Search for the cell housing the specified text and yield its (X, Y) center coordinate. 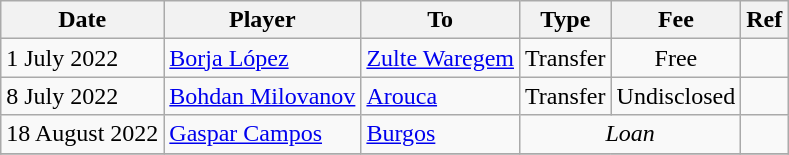
18 August 2022 (82, 134)
Gaspar Campos (262, 134)
Loan (630, 134)
Fee (676, 20)
Bohdan Milovanov (262, 96)
Type (566, 20)
Zulte Waregem (440, 58)
8 July 2022 (82, 96)
Burgos (440, 134)
Ref (764, 20)
Player (262, 20)
Date (82, 20)
Arouca (440, 96)
To (440, 20)
Undisclosed (676, 96)
Borja López (262, 58)
Free (676, 58)
1 July 2022 (82, 58)
